Provide the [x, y] coordinate of the cell's center where the given text is located.  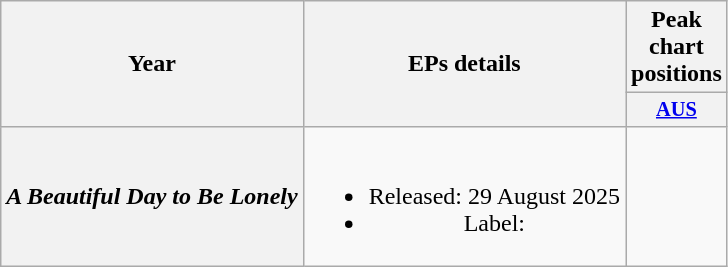
AUS [677, 110]
Year [152, 64]
Released: 29 August 2025Label: [464, 196]
A Beautiful Day to Be Lonely [152, 196]
Peak chart positions [677, 47]
EPs details [464, 64]
